Locate the cell with the specified text and output its [x, y] center coordinate. 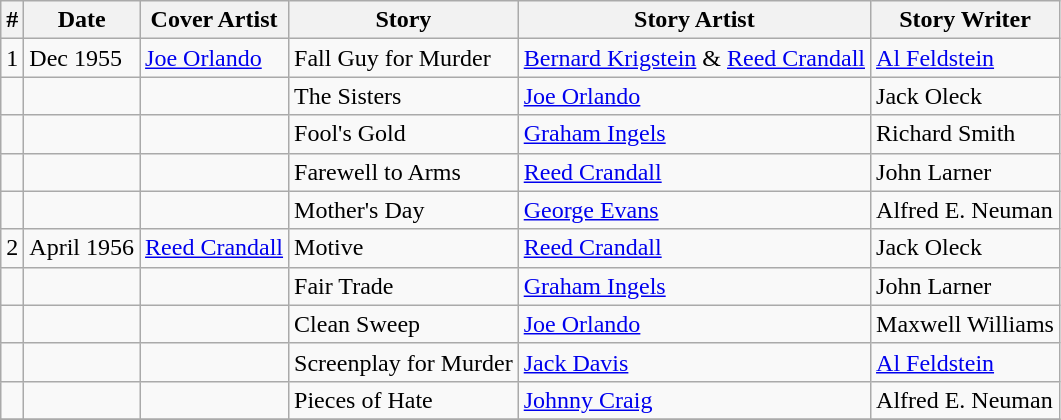
Date [82, 20]
Maxwell Williams [966, 324]
Screenplay for Murder [404, 362]
Fall Guy for Murder [404, 58]
Fair Trade [404, 286]
2 [12, 248]
Story [404, 20]
Fool's Gold [404, 134]
George Evans [694, 210]
Motive [404, 248]
Jack Davis [694, 362]
# [12, 20]
Farewell to Arms [404, 172]
Story Writer [966, 20]
Bernard Krigstein & Reed Crandall [694, 58]
Cover Artist [214, 20]
Pieces of Hate [404, 400]
Dec 1955 [82, 58]
Richard Smith [966, 134]
1 [12, 58]
April 1956 [82, 248]
Johnny Craig [694, 400]
Story Artist [694, 20]
Clean Sweep [404, 324]
Mother's Day [404, 210]
The Sisters [404, 96]
